Determine the (X, Y) coordinate at the center of the cell enclosing the given text.  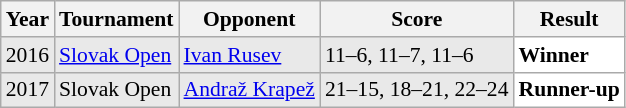
Score (417, 19)
Runner-up (570, 90)
2017 (28, 90)
Opponent (250, 19)
Andraž Krapež (250, 90)
2016 (28, 55)
11–6, 11–7, 11–6 (417, 55)
Winner (570, 55)
Tournament (116, 19)
Ivan Rusev (250, 55)
21–15, 18–21, 22–24 (417, 90)
Result (570, 19)
Year (28, 19)
